Pinpoint the cell where the given text exists, returning its [x, y] midpoint coordinate. 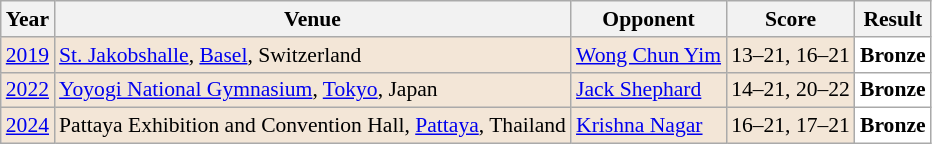
16–21, 17–21 [790, 126]
2022 [28, 90]
2019 [28, 55]
13–21, 16–21 [790, 55]
Pattaya Exhibition and Convention Hall, Pattaya, Thailand [312, 126]
Year [28, 19]
Venue [312, 19]
Yoyogi National Gymnasium, Tokyo, Japan [312, 90]
Wong Chun Yim [648, 55]
Krishna Nagar [648, 126]
14–21, 20–22 [790, 90]
St. Jakobshalle, Basel, Switzerland [312, 55]
Jack Shephard [648, 90]
Result [893, 19]
Opponent [648, 19]
Score [790, 19]
2024 [28, 126]
